Return (x, y) of the center of cell containing provided text 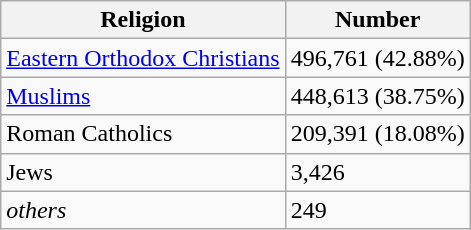
249 (378, 210)
Eastern Orthodox Christians (143, 58)
Religion (143, 20)
Jews (143, 172)
448,613 (38.75%) (378, 96)
496,761 (42.88%) (378, 58)
209,391 (18.08%) (378, 134)
Number (378, 20)
Roman Catholics (143, 134)
3,426 (378, 172)
others (143, 210)
Muslims (143, 96)
